From the cell containing the given text, extract its center point as (x, y) coordinate. 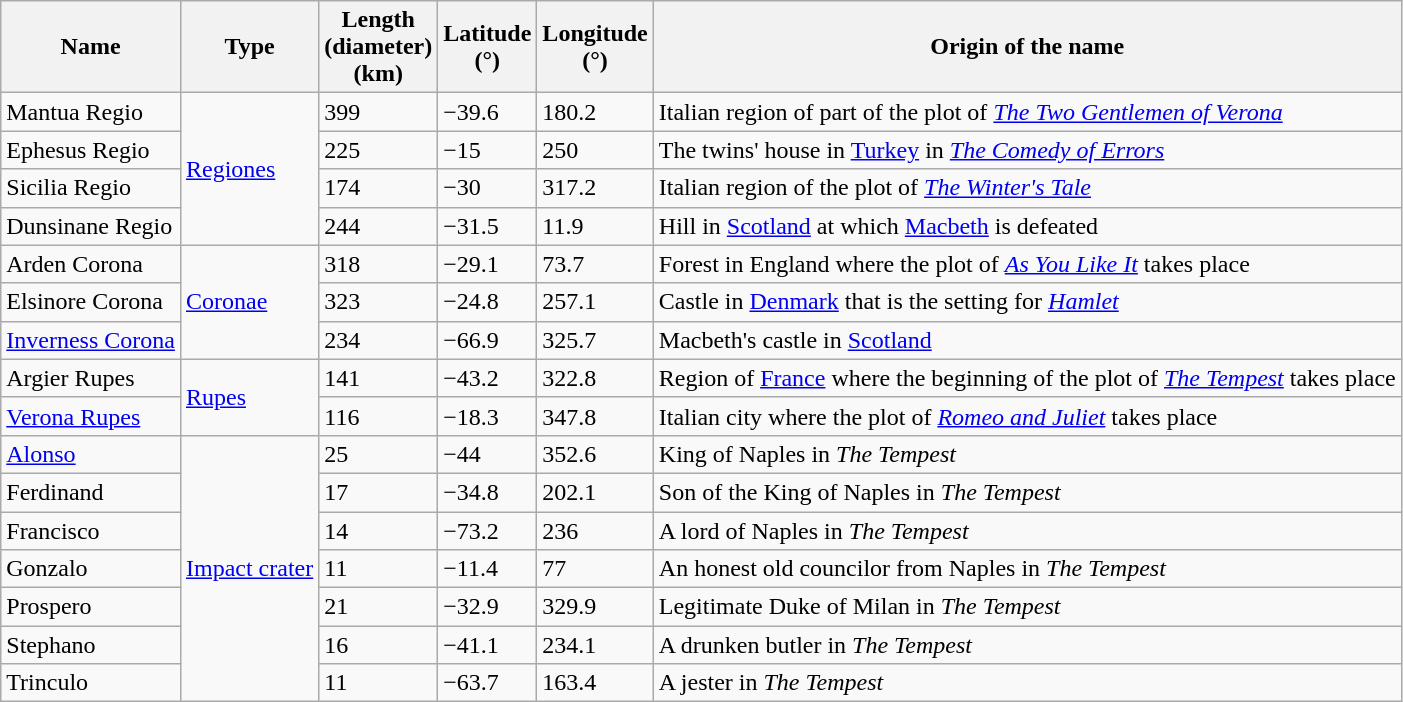
−24.8 (488, 302)
325.7 (595, 340)
−43.2 (488, 378)
318 (378, 264)
−44 (488, 454)
−66.9 (488, 340)
−32.9 (488, 607)
116 (378, 416)
399 (378, 112)
−31.5 (488, 226)
Stephano (91, 645)
21 (378, 607)
250 (595, 150)
Type (249, 47)
347.8 (595, 416)
Trinculo (91, 683)
Alonso (91, 454)
352.6 (595, 454)
Regiones (249, 169)
Elsinore Corona (91, 302)
77 (595, 569)
Dunsinane Regio (91, 226)
Name (91, 47)
329.9 (595, 607)
Forest in England where the plot of As You Like It takes place (1027, 264)
Rupes (249, 397)
236 (595, 531)
Prospero (91, 607)
Francisco (91, 531)
Mantua Regio (91, 112)
Italian region of part of the plot of The Two Gentlemen of Verona (1027, 112)
−39.6 (488, 112)
Hill in Scotland at which Macbeth is defeated (1027, 226)
Coronae (249, 302)
−18.3 (488, 416)
141 (378, 378)
−30 (488, 188)
234 (378, 340)
Sicilia Regio (91, 188)
14 (378, 531)
Inverness Corona (91, 340)
−34.8 (488, 492)
257.1 (595, 302)
Macbeth's castle in Scotland (1027, 340)
Italian region of the plot of The Winter's Tale (1027, 188)
A lord of Naples in The Tempest (1027, 531)
323 (378, 302)
Son of the King of Naples in The Tempest (1027, 492)
73.7 (595, 264)
−29.1 (488, 264)
180.2 (595, 112)
163.4 (595, 683)
Legitimate Duke of Milan in The Tempest (1027, 607)
−63.7 (488, 683)
Arden Corona (91, 264)
King of Naples in The Tempest (1027, 454)
Origin of the name (1027, 47)
Verona Rupes (91, 416)
A jester in The Tempest (1027, 683)
17 (378, 492)
An honest old councilor from Naples in The Tempest (1027, 569)
−73.2 (488, 531)
Ferdinand (91, 492)
Longitude(°) (595, 47)
A drunken butler in The Tempest (1027, 645)
244 (378, 226)
Castle in Denmark that is the setting for Hamlet (1027, 302)
25 (378, 454)
Impact crater (249, 568)
Ephesus Regio (91, 150)
Gonzalo (91, 569)
−11.4 (488, 569)
322.8 (595, 378)
The twins' house in Turkey in The Comedy of Errors (1027, 150)
234.1 (595, 645)
Argier Rupes (91, 378)
Region of France where the beginning of the plot of The Tempest takes place (1027, 378)
−41.1 (488, 645)
Length(diameter)(km) (378, 47)
317.2 (595, 188)
16 (378, 645)
174 (378, 188)
225 (378, 150)
202.1 (595, 492)
−15 (488, 150)
11.9 (595, 226)
Italian city where the plot of Romeo and Juliet takes place (1027, 416)
Latitude(°) (488, 47)
